Find where the given text appears and provide that cell's center as [X, Y] coordinate. 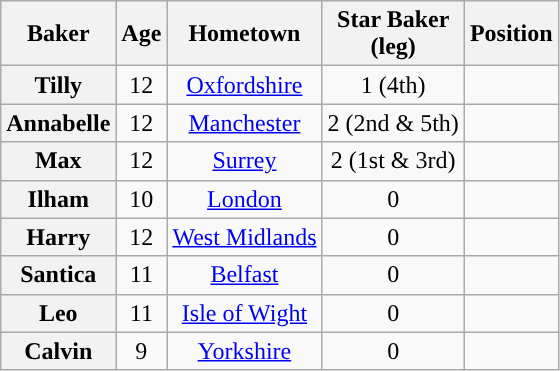
2 (2nd & 5th) [393, 123]
West Midlands [244, 237]
Harry [58, 237]
Surrey [244, 161]
Oxfordshire [244, 85]
Annabelle [58, 123]
Yorkshire [244, 351]
2 (1st & 3rd) [393, 161]
Manchester [244, 123]
Position [511, 34]
1 (4th) [393, 85]
Baker [58, 34]
London [244, 199]
Tilly [58, 85]
Leo [58, 313]
Age [142, 34]
Hometown [244, 34]
10 [142, 199]
Calvin [58, 351]
Ilham [58, 199]
9 [142, 351]
Star Baker(leg) [393, 34]
Santica [58, 275]
Isle of Wight [244, 313]
Belfast [244, 275]
Max [58, 161]
